Capture the cell that displays the provided text and extract its [x, y] central coordinate. 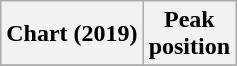
Peakposition [189, 34]
Chart (2019) [72, 34]
